Locate the cell with the specified text and output its [X, Y] center coordinate. 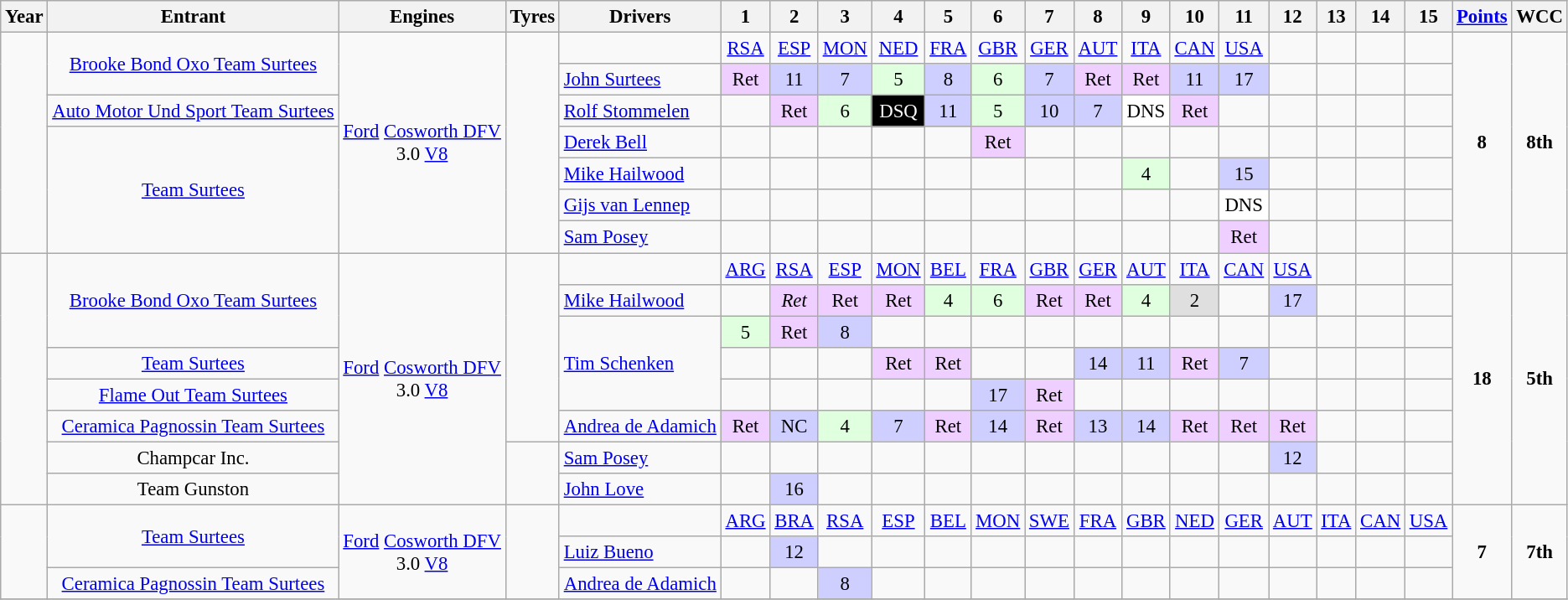
WCC [1540, 17]
John Love [640, 489]
Year [24, 17]
Drivers [640, 17]
Luiz Bueno [640, 552]
Tim Schenken [640, 364]
Derek Bell [640, 142]
Team Gunston [193, 489]
Rolf Stommelen [640, 111]
3 [845, 17]
Auto Motor Und Sport Team Surtees [193, 111]
18 [1482, 379]
1 [746, 17]
9 [1146, 17]
Tyres [532, 17]
John Surtees [640, 80]
BRA [794, 520]
DSQ [898, 111]
16 [794, 489]
Points [1482, 17]
8th [1540, 142]
Champcar Inc. [193, 458]
Entrant [193, 17]
Flame Out Team Surtees [193, 395]
Engines [422, 17]
7th [1540, 551]
5th [1540, 379]
NC [794, 427]
Gijs van Lennep [640, 205]
SWE [1049, 520]
